Identify which cell holds the provided text, then report its [x, y] central coordinate. 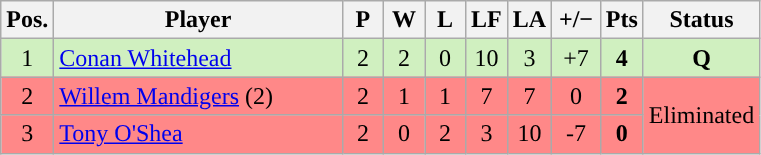
+/− [576, 20]
+7 [576, 58]
Player [198, 20]
Pts [622, 20]
LF [487, 20]
LA [529, 20]
4 [622, 58]
Conan Whitehead [198, 58]
W [404, 20]
P [362, 20]
Pos. [28, 20]
L [444, 20]
-7 [576, 134]
Status [701, 20]
Tony O'Shea [198, 134]
Eliminated [701, 115]
Willem Mandigers (2) [198, 96]
Q [701, 58]
